Identify which cell holds the provided text, then report its (X, Y) central coordinate. 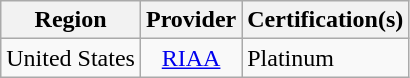
Provider (190, 20)
Certification(s) (326, 20)
Platinum (326, 58)
United States (71, 58)
RIAA (190, 58)
Region (71, 20)
